Find where the given text appears and provide that cell's center as [x, y] coordinate. 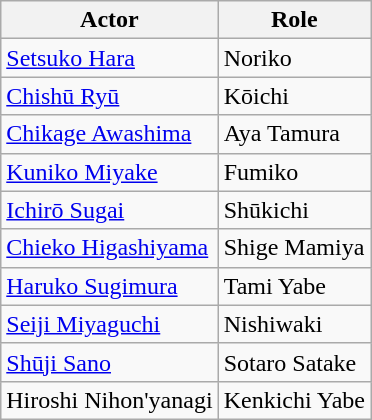
Tami Yabe [294, 286]
Kuniko Miyake [110, 172]
Shūkichi [294, 210]
Chieko Higashiyama [110, 248]
Noriko [294, 58]
Hiroshi Nihon'yanagi [110, 400]
Setsuko Hara [110, 58]
Seiji Miyaguchi [110, 324]
Nishiwaki [294, 324]
Actor [110, 20]
Sotaro Satake [294, 362]
Kenkichi Yabe [294, 400]
Fumiko [294, 172]
Role [294, 20]
Kōichi [294, 96]
Shige Mamiya [294, 248]
Chikage Awashima [110, 134]
Haruko Sugimura [110, 286]
Aya Tamura [294, 134]
Shūji Sano [110, 362]
Chishū Ryū [110, 96]
Ichirō Sugai [110, 210]
